Search for the cell housing the specified text and yield its (X, Y) center coordinate. 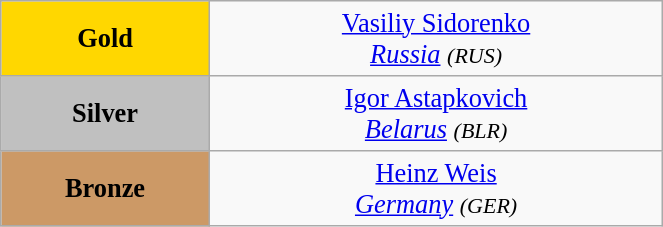
Silver (106, 112)
Vasiliy SidorenkoRussia (RUS) (436, 38)
Gold (106, 38)
Bronze (106, 188)
Igor AstapkovichBelarus (BLR) (436, 112)
Heinz WeisGermany (GER) (436, 188)
